Scan for the cell matching the given text and deliver its (X, Y) coordinate at center. 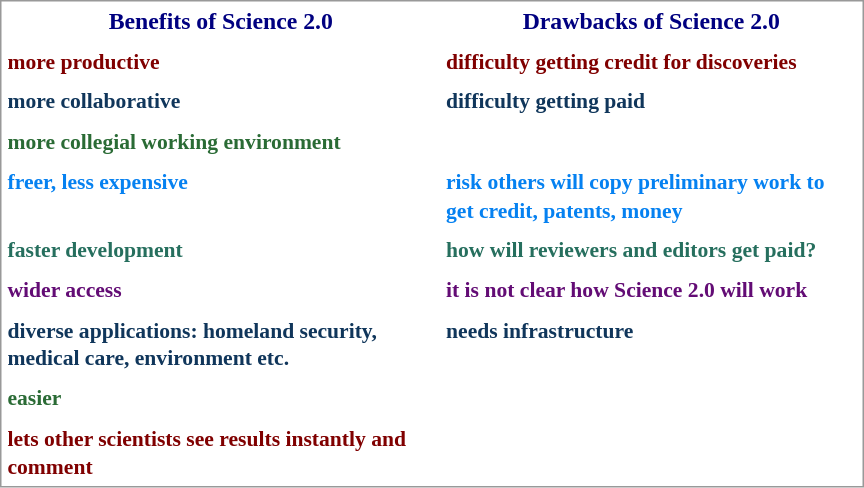
it is not clear how Science 2.0 will work (651, 290)
more productive (222, 62)
easier (222, 398)
Benefits of Science 2.0 (222, 22)
faster development (222, 250)
risk others will copy preliminary work to get credit, patents, money (651, 196)
freer, less expensive (222, 196)
more collaborative (222, 102)
needs infrastructure (651, 344)
difficulty getting credit for discoveries (651, 62)
difficulty getting paid (651, 102)
wider access (222, 290)
Drawbacks of Science 2.0 (651, 22)
diverse applications: homeland security, medical care, environment etc. (222, 344)
more collegial working environment (222, 142)
lets other scientists see results instantly and comment (222, 452)
how will reviewers and editors get paid? (651, 250)
